Identify which cell holds the provided text, then report its [X, Y] central coordinate. 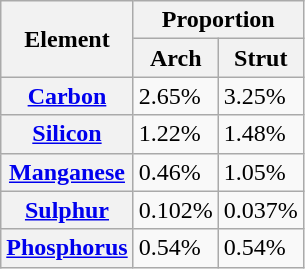
1.22% [176, 134]
0.037% [260, 210]
Arch [176, 58]
Sulphur [67, 210]
0.46% [176, 172]
Phosphorus [67, 248]
2.65% [176, 96]
3.25% [260, 96]
Silicon [67, 134]
1.48% [260, 134]
Carbon [67, 96]
Strut [260, 58]
1.05% [260, 172]
Manganese [67, 172]
0.102% [176, 210]
Element [67, 39]
Proportion [218, 20]
